Return the [X, Y] coordinate for the center point of the cell that contains the specified text.  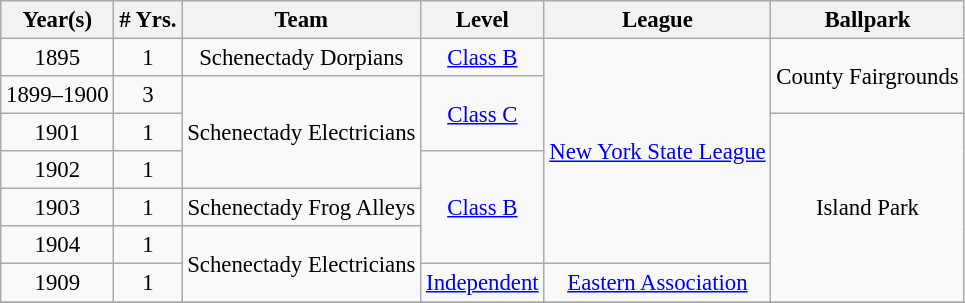
New York State League [658, 152]
1901 [58, 133]
1895 [58, 58]
Ballpark [868, 20]
1909 [58, 283]
League [658, 20]
Class C [482, 114]
Year(s) [58, 20]
Team [302, 20]
1904 [58, 245]
# Yrs. [148, 20]
Island Park [868, 208]
Independent [482, 283]
1903 [58, 208]
Eastern Association [658, 283]
1899–1900 [58, 95]
Schenectady Frog Alleys [302, 208]
3 [148, 95]
County Fairgrounds [868, 76]
1902 [58, 170]
Schenectady Dorpians [302, 58]
Level [482, 20]
